From the cell containing the given text, extract its center point as [x, y] coordinate. 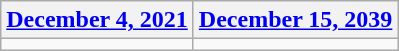
December 15, 2039 [296, 20]
December 4, 2021 [98, 20]
